Determine the (x, y) coordinate at the center of the cell enclosing the given text.  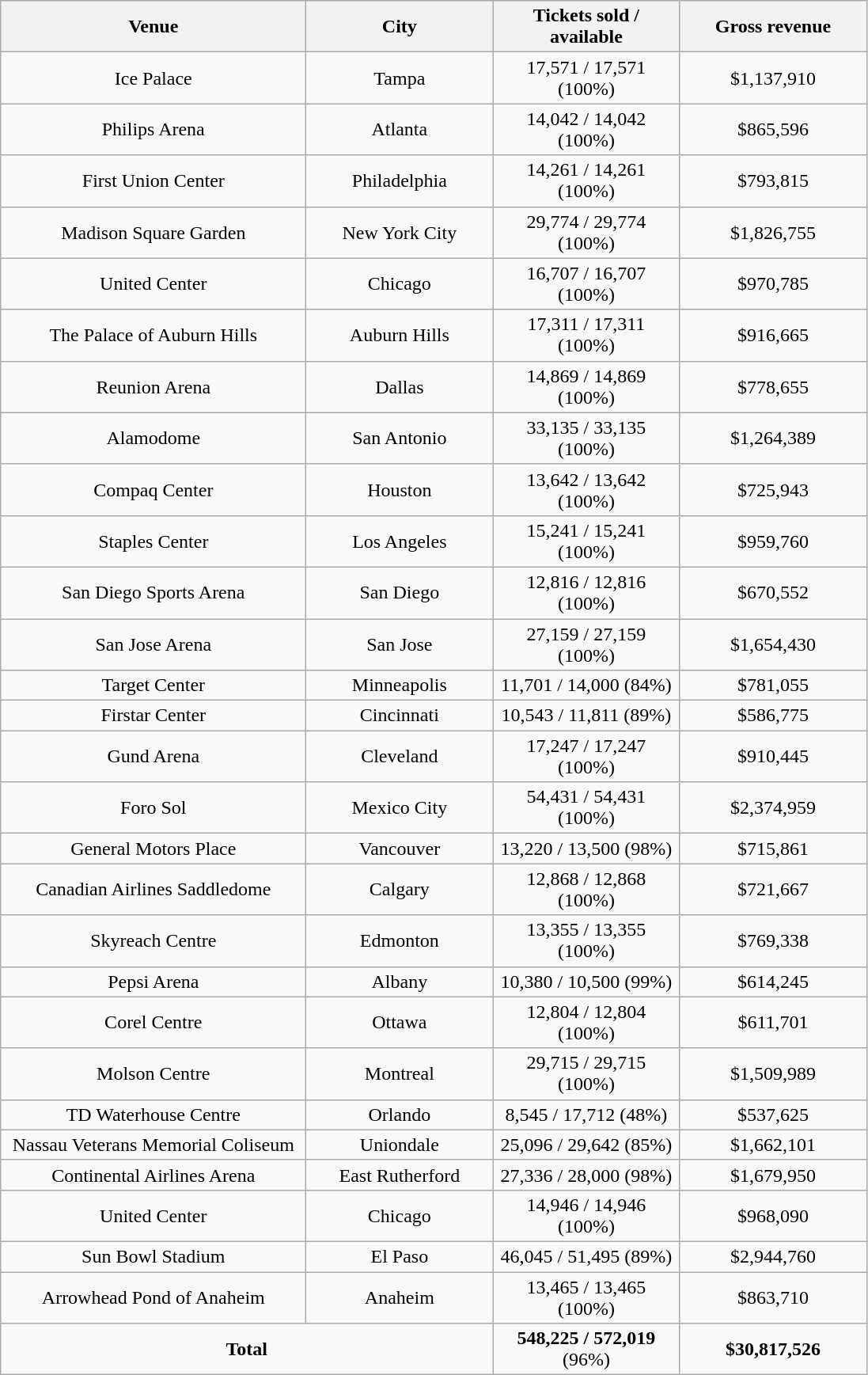
$611,701 (773, 1023)
33,135 / 33,135 (100%) (586, 439)
Cincinnati (400, 716)
Firstar Center (154, 716)
Corel Centre (154, 1023)
$1,662,101 (773, 1145)
14,869 / 14,869 (100%) (586, 386)
12,868 / 12,868 (100%) (586, 890)
$793,815 (773, 180)
$778,655 (773, 386)
East Rutherford (400, 1175)
San Diego (400, 592)
8,545 / 17,712 (48%) (586, 1115)
Alamodome (154, 439)
$970,785 (773, 283)
$1,264,389 (773, 439)
$1,679,950 (773, 1175)
14,042 / 14,042 (100%) (586, 130)
Gross revenue (773, 27)
12,804 / 12,804 (100%) (586, 1023)
Uniondale (400, 1145)
13,642 / 13,642 (100%) (586, 489)
$721,667 (773, 890)
Auburn Hills (400, 336)
$863,710 (773, 1297)
10,380 / 10,500 (99%) (586, 982)
San Diego Sports Arena (154, 592)
The Palace of Auburn Hills (154, 336)
Gund Arena (154, 757)
15,241 / 15,241 (100%) (586, 541)
Foro Sol (154, 807)
Madison Square Garden (154, 233)
Skyreach Centre (154, 940)
$1,509,989 (773, 1073)
$910,445 (773, 757)
Canadian Airlines Saddledome (154, 890)
$725,943 (773, 489)
Vancouver (400, 849)
54,431 / 54,431 (100%) (586, 807)
Atlanta (400, 130)
General Motors Place (154, 849)
City (400, 27)
Tampa (400, 78)
$670,552 (773, 592)
$1,137,910 (773, 78)
Minneapolis (400, 686)
11,701 / 14,000 (84%) (586, 686)
$30,817,526 (773, 1349)
San Antonio (400, 439)
29,774 / 29,774 (100%) (586, 233)
Orlando (400, 1115)
Edmonton (400, 940)
San Jose (400, 644)
Compaq Center (154, 489)
Tickets sold / available (586, 27)
$781,055 (773, 686)
Philips Arena (154, 130)
Arrowhead Pond of Anaheim (154, 1297)
$614,245 (773, 982)
13,465 / 13,465 (100%) (586, 1297)
29,715 / 29,715 (100%) (586, 1073)
Cleveland (400, 757)
46,045 / 51,495 (89%) (586, 1256)
Philadelphia (400, 180)
New York City (400, 233)
17,571 / 17,571 (100%) (586, 78)
27,159 / 27,159 (100%) (586, 644)
$916,665 (773, 336)
13,355 / 13,355 (100%) (586, 940)
$968,090 (773, 1216)
Los Angeles (400, 541)
Pepsi Arena (154, 982)
Houston (400, 489)
$586,775 (773, 716)
San Jose Arena (154, 644)
$1,654,430 (773, 644)
TD Waterhouse Centre (154, 1115)
Total (247, 1349)
17,311 / 17,311 (100%) (586, 336)
14,261 / 14,261 (100%) (586, 180)
Mexico City (400, 807)
Calgary (400, 890)
Target Center (154, 686)
Reunion Arena (154, 386)
$715,861 (773, 849)
12,816 / 12,816 (100%) (586, 592)
$2,944,760 (773, 1256)
Anaheim (400, 1297)
$769,338 (773, 940)
Nassau Veterans Memorial Coliseum (154, 1145)
Venue (154, 27)
14,946 / 14,946 (100%) (586, 1216)
El Paso (400, 1256)
Continental Airlines Arena (154, 1175)
Staples Center (154, 541)
Montreal (400, 1073)
$865,596 (773, 130)
25,096 / 29,642 (85%) (586, 1145)
Albany (400, 982)
10,543 / 11,811 (89%) (586, 716)
$1,826,755 (773, 233)
548,225 / 572,019 (96%) (586, 1349)
Molson Centre (154, 1073)
27,336 / 28,000 (98%) (586, 1175)
Ice Palace (154, 78)
Dallas (400, 386)
16,707 / 16,707 (100%) (586, 283)
Sun Bowl Stadium (154, 1256)
13,220 / 13,500 (98%) (586, 849)
17,247 / 17,247 (100%) (586, 757)
$2,374,959 (773, 807)
First Union Center (154, 180)
$537,625 (773, 1115)
Ottawa (400, 1023)
$959,760 (773, 541)
